Locate the cell with the specified text and output its [x, y] center coordinate. 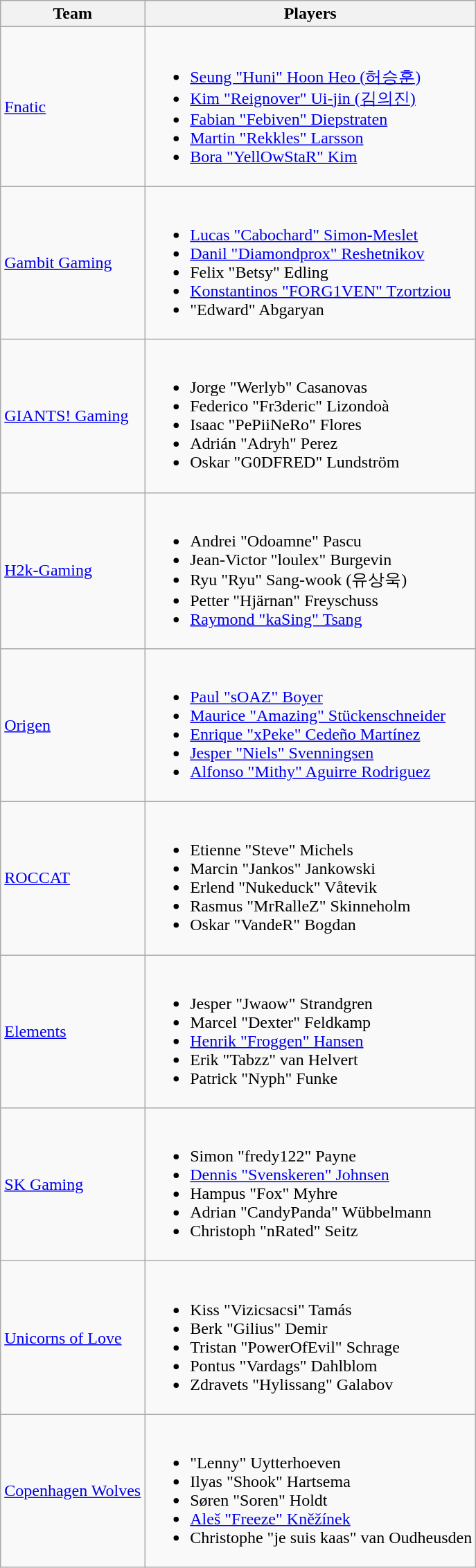
Players [310, 14]
Fnatic [73, 107]
Copenhagen Wolves [73, 1490]
Gambit Gaming [73, 263]
Unicorns of Love [73, 1338]
Team [73, 14]
Etienne "Steve" MichelsMarcin "Jankos" JankowskiErlend "Nukeduck" VåtevikRasmus "MrRalleZ" SkinneholmOskar "VandeR" Bogdan [310, 878]
Jorge "Werlyb" CasanovasFederico "Fr3deric" LizondoàIsaac "PePiiNeRo" FloresAdrián "Adryh" PerezOskar "G0DFRED" Lundström [310, 416]
Kiss "Vizicsacsi" TamásBerk "Gilius" DemirTristan "PowerOfEvil" SchragePontus "Vardags" DahlblomZdravets "Hylissang" Galabov [310, 1338]
GIANTS! Gaming [73, 416]
"Lenny" UytterhoevenIlyas "Shook" HartsemaSøren "Soren" HoldtAleš "Freeze" KněžínekChristophe "je suis kaas" van Oudheusden [310, 1490]
Seung "Huni" Hoon Heo (허승훈)Kim "Reignover" Ui-jin (김의진)Fabian "Febiven" DiepstratenMartin "Rekkles" LarssonBora "YellOwStaR" Kim [310, 107]
ROCCAT [73, 878]
H2k-Gaming [73, 571]
Jesper "Jwaow" StrandgrenMarcel "Dexter" FeldkampHenrik "Froggen" HansenErik "Tabzz" van HelvertPatrick "Nyph" Funke [310, 1032]
Paul "sOAZ" BoyerMaurice "Amazing" StückenschneiderEnrique "xPeke" Cedeño MartínezJesper "Niels" SvenningsenAlfonso "Mithy" Aguirre Rodriguez [310, 726]
Origen [73, 726]
Elements [73, 1032]
Andrei "Odoamne" PascuJean-Victor "loulex" BurgevinRyu "Ryu" Sang-wook (유상욱)Petter "Hjärnan" FreyschussRaymond "kaSing" Tsang [310, 571]
Simon "fredy122" PayneDennis "Svenskeren" JohnsenHampus "Fox" MyhreAdrian "CandyPanda" WübbelmannChristoph "nRated" Seitz [310, 1184]
SK Gaming [73, 1184]
Lucas "Cabochard" Simon-MesletDanil "Diamondprox" ReshetnikovFelix "Betsy" EdlingKonstantinos "FORG1VEN" Tzortziou"Edward" Abgaryan [310, 263]
